For the text-containing cell, return its midpoint in (x, y) coordinate format. 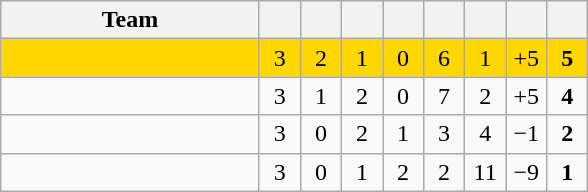
−9 (526, 172)
6 (444, 58)
11 (486, 172)
5 (568, 58)
−1 (526, 134)
Team (130, 20)
7 (444, 96)
